Scan for the cell matching the given text and deliver its [X, Y] coordinate at center. 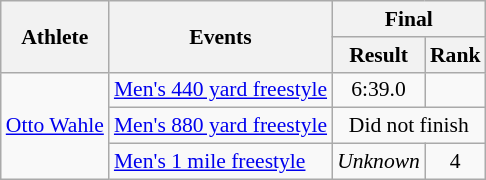
Rank [456, 55]
Athlete [55, 36]
Unknown [378, 162]
Otto Wahle [55, 126]
4 [456, 162]
Men's 1 mile freestyle [220, 162]
Result [378, 55]
Did not finish [408, 126]
Men's 880 yard freestyle [220, 126]
Events [220, 36]
Men's 440 yard freestyle [220, 90]
Final [408, 19]
6:39.0 [378, 90]
